Return (x, y) of the center of cell containing provided text 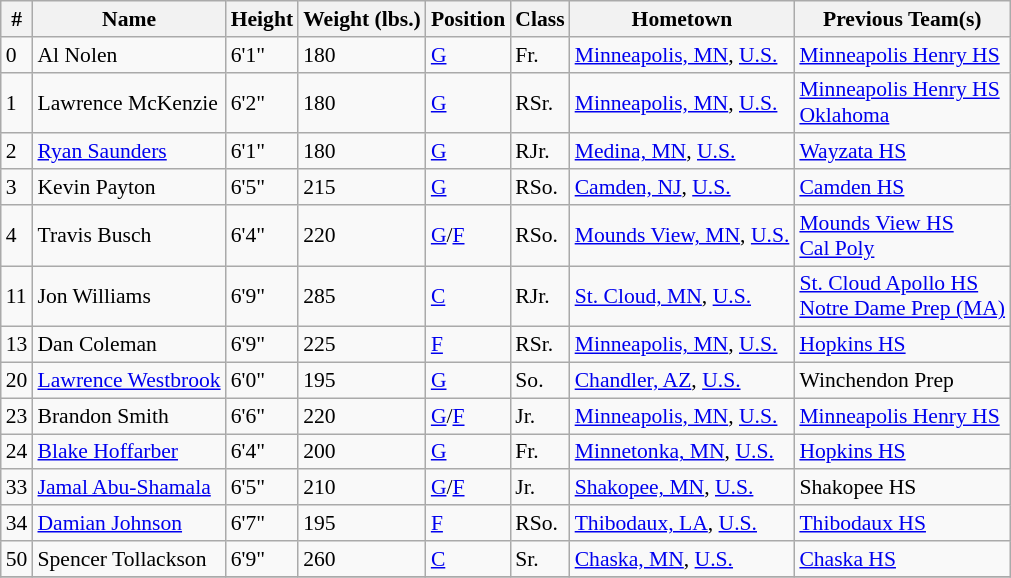
Spencer Tollackson (128, 559)
Chandler, AZ, U.S. (682, 381)
Position (468, 19)
Camden, NJ, U.S. (682, 187)
33 (17, 488)
Wayzata HS (902, 152)
Ryan Saunders (128, 152)
Previous Team(s) (902, 19)
Jamal Abu-Shamala (128, 488)
11 (17, 296)
Height (262, 19)
Dan Coleman (128, 345)
0 (17, 55)
Sr. (540, 559)
Minnetonka, MN, U.S. (682, 452)
Shakopee, MN, U.S. (682, 488)
Hometown (682, 19)
Al Nolen (128, 55)
210 (362, 488)
Class (540, 19)
# (17, 19)
6'6" (262, 416)
St. Cloud, MN, U.S. (682, 296)
Chaska HS (902, 559)
260 (362, 559)
34 (17, 523)
St. Cloud Apollo HSNotre Dame Prep (MA) (902, 296)
24 (17, 452)
Winchendon Prep (902, 381)
50 (17, 559)
225 (362, 345)
Jon Williams (128, 296)
285 (362, 296)
Kevin Payton (128, 187)
20 (17, 381)
Weight (lbs.) (362, 19)
2 (17, 152)
Brandon Smith (128, 416)
Travis Busch (128, 236)
6'2" (262, 102)
Thibodaux HS (902, 523)
Lawrence Westbrook (128, 381)
Blake Hoffarber (128, 452)
1 (17, 102)
3 (17, 187)
215 (362, 187)
Medina, MN, U.S. (682, 152)
Mounds View, MN, U.S. (682, 236)
Chaska, MN, U.S. (682, 559)
200 (362, 452)
6'7" (262, 523)
Shakopee HS (902, 488)
6'0" (262, 381)
Minneapolis Henry HSOklahoma (902, 102)
Lawrence McKenzie (128, 102)
23 (17, 416)
Thibodaux, LA, U.S. (682, 523)
4 (17, 236)
Camden HS (902, 187)
So. (540, 381)
13 (17, 345)
Name (128, 19)
Mounds View HSCal Poly (902, 236)
Damian Johnson (128, 523)
